Return (X, Y) of the center of cell containing provided text 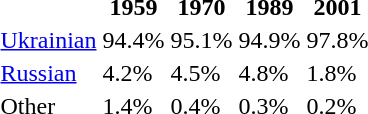
4.5% (202, 73)
4.8% (270, 73)
94.9% (270, 40)
4.2% (134, 73)
94.4% (134, 40)
95.1% (202, 40)
